Capture the cell that displays the provided text and extract its [X, Y] central coordinate. 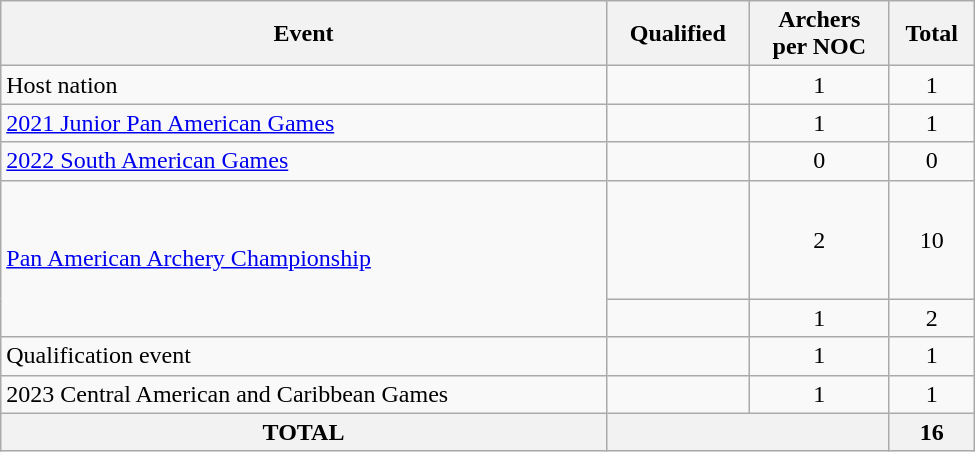
2022 South American Games [304, 161]
Archers per NOC [819, 34]
Total [932, 34]
2021 Junior Pan American Games [304, 123]
Qualification event [304, 356]
2023 Central American and Caribbean Games [304, 394]
10 [932, 240]
Event [304, 34]
Qualified [678, 34]
16 [932, 432]
Host nation [304, 85]
TOTAL [304, 432]
Pan American Archery Championship [304, 258]
